Extract the [x, y] coordinate from the center of the cell holding the provided text.  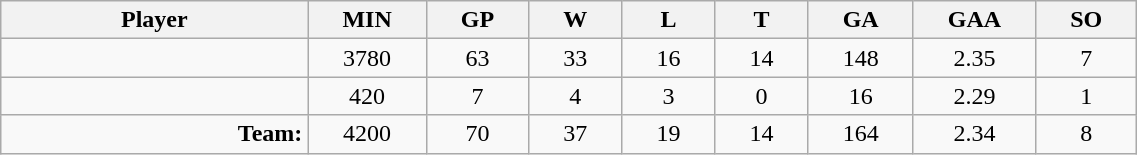
0 [762, 96]
GP [477, 20]
2.29 [974, 96]
3 [668, 96]
2.34 [974, 134]
4200 [367, 134]
3780 [367, 58]
GAA [974, 20]
70 [477, 134]
164 [860, 134]
Player [154, 20]
MIN [367, 20]
2.35 [974, 58]
148 [860, 58]
33 [576, 58]
GA [860, 20]
SO [1086, 20]
L [668, 20]
19 [668, 134]
420 [367, 96]
4 [576, 96]
37 [576, 134]
8 [1086, 134]
Team: [154, 134]
W [576, 20]
63 [477, 58]
T [762, 20]
1 [1086, 96]
